Locate the cell with the specified text and output its (X, Y) center coordinate. 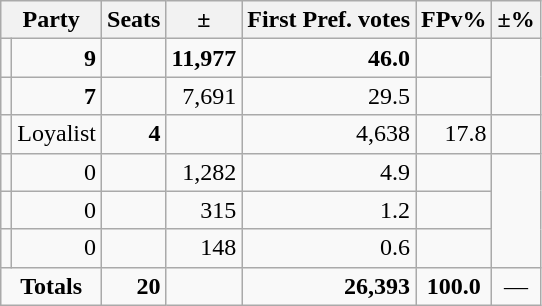
— (516, 286)
46.0 (329, 58)
4,638 (329, 134)
4 (134, 134)
1,282 (204, 172)
100.0 (454, 286)
4.9 (329, 172)
7 (57, 96)
FPv% (454, 20)
26,393 (329, 286)
315 (204, 210)
Totals (52, 286)
1.2 (329, 210)
7,691 (204, 96)
First Pref. votes (329, 20)
0.6 (329, 248)
11,977 (204, 58)
Loyalist (57, 134)
9 (57, 58)
20 (134, 286)
17.8 (454, 134)
29.5 (329, 96)
±% (516, 20)
Seats (134, 20)
± (204, 20)
148 (204, 248)
Party (52, 20)
